From the cell containing the given text, extract its center point as [x, y] coordinate. 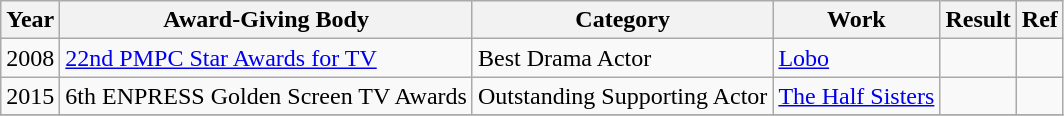
Ref [1040, 20]
Award-Giving Body [266, 20]
The Half Sisters [856, 96]
2015 [30, 96]
Outstanding Supporting Actor [622, 96]
6th ENPRESS Golden Screen TV Awards [266, 96]
2008 [30, 58]
Lobo [856, 58]
22nd PMPC Star Awards for TV [266, 58]
Work [856, 20]
Category [622, 20]
Year [30, 20]
Result [978, 20]
Best Drama Actor [622, 58]
